Return [x, y] of the center of cell containing provided text 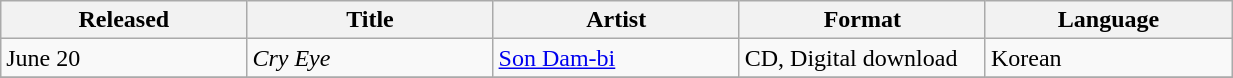
Korean [1108, 58]
Language [1108, 20]
Son Dam-bi [616, 58]
Format [862, 20]
Released [124, 20]
Cry Eye [370, 58]
Artist [616, 20]
June 20 [124, 58]
CD, Digital download [862, 58]
Title [370, 20]
